Extract the [x, y] coordinate from the center of the cell holding the provided text.  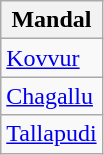
Tallapudi [52, 134]
Mandal [52, 20]
Kovvur [52, 58]
Chagallu [52, 96]
